Scan for the cell matching the given text and deliver its [X, Y] coordinate at center. 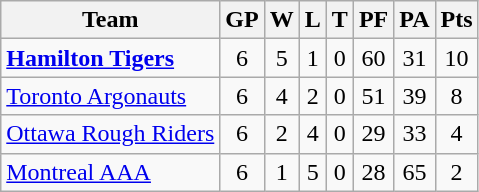
Toronto Argonauts [110, 96]
PA [414, 20]
Pts [456, 20]
29 [373, 134]
51 [373, 96]
60 [373, 58]
33 [414, 134]
Montreal AAA [110, 172]
T [340, 20]
Hamilton Tigers [110, 58]
31 [414, 58]
Ottawa Rough Riders [110, 134]
10 [456, 58]
65 [414, 172]
GP [242, 20]
28 [373, 172]
PF [373, 20]
W [282, 20]
L [312, 20]
8 [456, 96]
39 [414, 96]
Team [110, 20]
